Find where the given text appears and provide that cell's center as (x, y) coordinate. 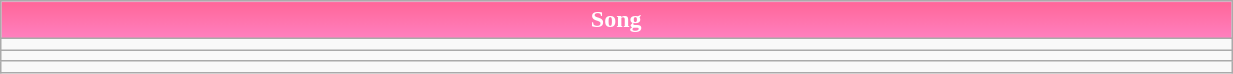
Song (616, 20)
